Pinpoint the cell where the given text exists, returning its (x, y) midpoint coordinate. 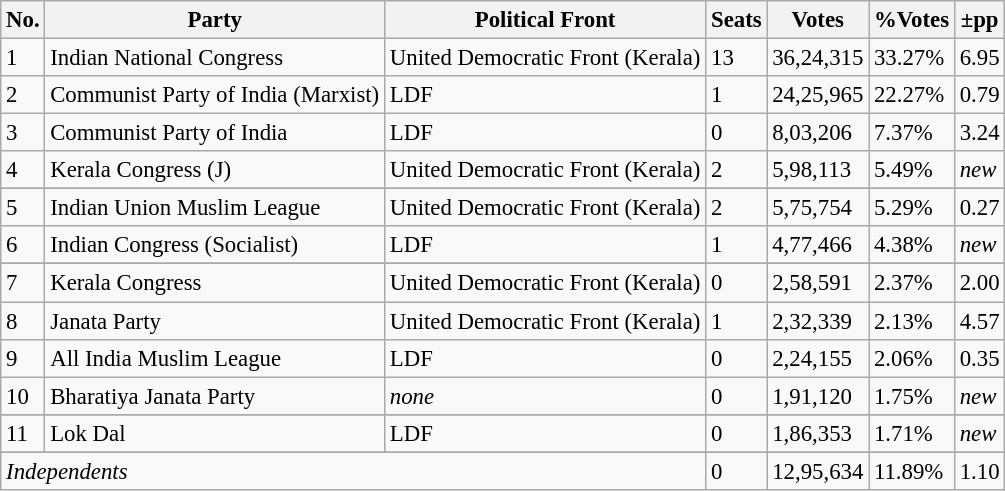
Indian National Congress (215, 58)
Kerala Congress (J) (215, 170)
1.10 (979, 471)
4.57 (979, 321)
1.75% (912, 396)
2.00 (979, 283)
5,98,113 (818, 170)
%Votes (912, 20)
0.79 (979, 95)
11 (23, 433)
1.71% (912, 433)
5,75,754 (818, 208)
2.06% (912, 358)
Lok Dal (215, 433)
All India Muslim League (215, 358)
Bharatiya Janata Party (215, 396)
none (546, 396)
1,86,353 (818, 433)
9 (23, 358)
7 (23, 283)
2,24,155 (818, 358)
Indian Congress (Socialist) (215, 245)
12,95,634 (818, 471)
10 (23, 396)
3.24 (979, 133)
1,91,120 (818, 396)
4 (23, 170)
2.37% (912, 283)
7.37% (912, 133)
0.27 (979, 208)
Indian Union Muslim League (215, 208)
8 (23, 321)
Votes (818, 20)
No. (23, 20)
Independents (354, 471)
2,32,339 (818, 321)
5 (23, 208)
22.27% (912, 95)
4.38% (912, 245)
5.49% (912, 170)
Janata Party (215, 321)
3 (23, 133)
6.95 (979, 58)
Political Front (546, 20)
11.89% (912, 471)
Communist Party of India (Marxist) (215, 95)
5.29% (912, 208)
Seats (736, 20)
±pp (979, 20)
24,25,965 (818, 95)
0.35 (979, 358)
2.13% (912, 321)
Party (215, 20)
4,77,466 (818, 245)
33.27% (912, 58)
6 (23, 245)
8,03,206 (818, 133)
2,58,591 (818, 283)
Communist Party of India (215, 133)
13 (736, 58)
36,24,315 (818, 58)
Kerala Congress (215, 283)
